From the cell containing the given text, extract its center point as [x, y] coordinate. 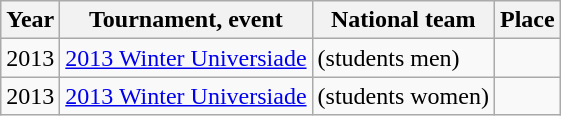
National team [403, 20]
Year [30, 20]
(students men) [403, 58]
(students women) [403, 96]
Place [527, 20]
Tournament, event [186, 20]
